From the cell containing the given text, extract its center point as [X, Y] coordinate. 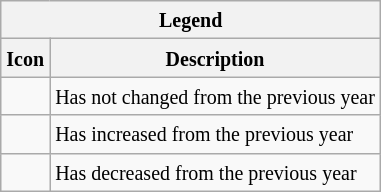
Description [216, 58]
Has not changed from the previous year [216, 96]
Has decreased from the previous year [216, 172]
Icon [26, 58]
Legend [191, 20]
Has increased from the previous year [216, 134]
